From the cell containing the given text, extract its center point as (X, Y) coordinate. 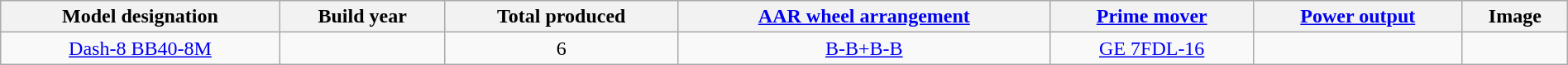
Build year (362, 17)
Total produced (561, 17)
Model designation (141, 17)
AAR wheel arrangement (863, 17)
Image (1515, 17)
Dash-8 BB40-8M (141, 48)
6 (561, 48)
Prime mover (1151, 17)
GE 7FDL-16 (1151, 48)
B-B+B-B (863, 48)
Power output (1358, 17)
